For the text-containing cell, return its midpoint in (x, y) coordinate format. 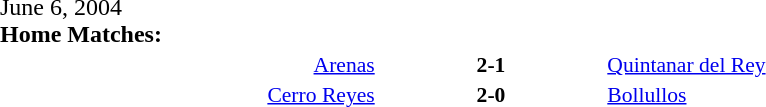
2-1 (492, 64)
